Capture the cell that displays the provided text and extract its [X, Y] central coordinate. 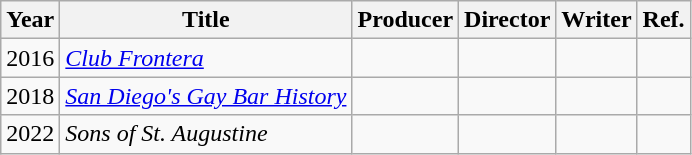
Club Frontera [206, 58]
Title [206, 20]
2018 [30, 96]
San Diego's Gay Bar History [206, 96]
2016 [30, 58]
2022 [30, 134]
Writer [596, 20]
Ref. [664, 20]
Year [30, 20]
Sons of St. Augustine [206, 134]
Director [508, 20]
Producer [406, 20]
